Output the [x, y] coordinate of the center of the cell containing the given text.  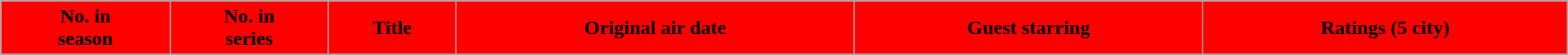
No. inseries [250, 28]
No. inseason [86, 28]
Title [392, 28]
Guest starring [1029, 28]
Original air date [655, 28]
Ratings (5 city) [1386, 28]
